Scan for the cell matching the given text and deliver its [X, Y] coordinate at center. 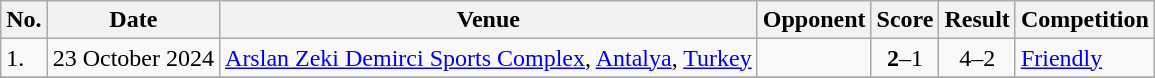
No. [24, 20]
Opponent [814, 20]
4–2 [977, 58]
23 October 2024 [133, 58]
Score [905, 20]
Friendly [1084, 58]
Arslan Zeki Demirci Sports Complex, Antalya, Turkey [489, 58]
Date [133, 20]
2–1 [905, 58]
1. [24, 58]
Result [977, 20]
Venue [489, 20]
Competition [1084, 20]
